Find where the given text appears and provide that cell's center as [X, Y] coordinate. 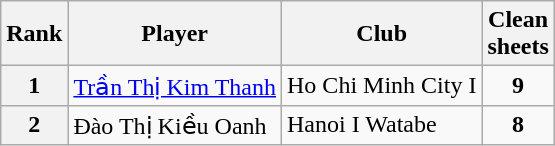
Trần Thị Kim Thanh [175, 86]
Player [175, 34]
9 [518, 86]
2 [34, 125]
Rank [34, 34]
Club [382, 34]
Cleansheets [518, 34]
Ho Chi Minh City I [382, 86]
8 [518, 125]
Hanoi I Watabe [382, 125]
Đào Thị Kiều Oanh [175, 125]
1 [34, 86]
